Identify which cell holds the provided text, then report its [X, Y] central coordinate. 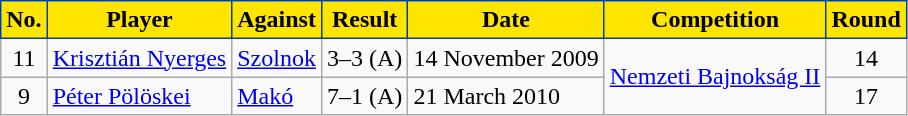
Result [364, 20]
Krisztián Nyerges [140, 58]
7–1 (A) [364, 96]
No. [24, 20]
Szolnok [277, 58]
Player [140, 20]
17 [866, 96]
Nemzeti Bajnokság II [715, 77]
Makó [277, 96]
3–3 (A) [364, 58]
Competition [715, 20]
21 March 2010 [506, 96]
Against [277, 20]
Péter Pölöskei [140, 96]
14 November 2009 [506, 58]
Date [506, 20]
11 [24, 58]
14 [866, 58]
9 [24, 96]
Round [866, 20]
